Output the [X, Y] coordinate of the center of the cell containing the given text.  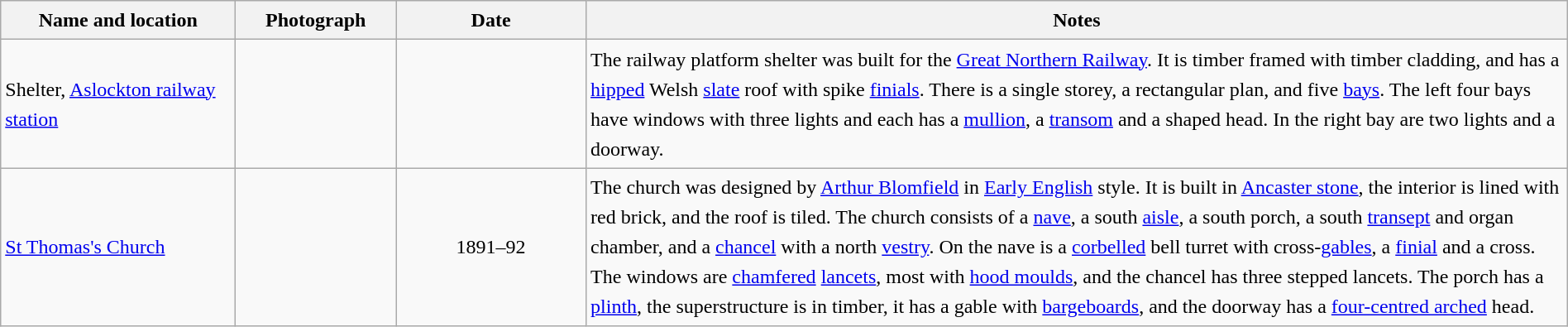
Name and location [118, 20]
Shelter, Aslockton railway station [118, 104]
St Thomas's Church [118, 247]
1891–92 [491, 247]
Photograph [316, 20]
Date [491, 20]
Notes [1077, 20]
